Return (X, Y) of the center of cell containing provided text 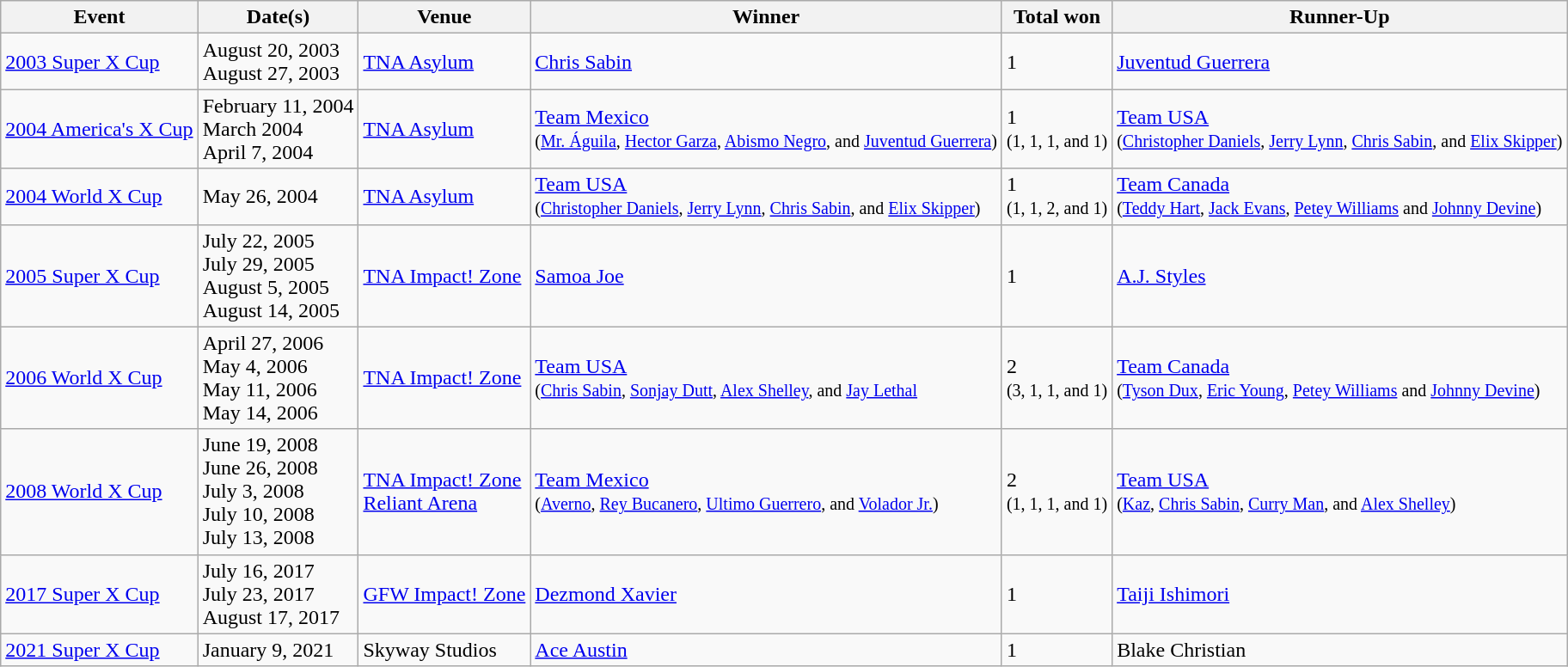
2008 World X Cup (100, 492)
August 20, 2003August 27, 2003 (279, 62)
2(3, 1, 1, and 1) (1057, 378)
2003 Super X Cup (100, 62)
1(1, 1, 2, and 1) (1057, 196)
April 27, 2006May 4, 2006May 11, 2006May 14, 2006 (279, 378)
Ace Austin (767, 650)
Dezmond Xavier (767, 594)
2(1, 1, 1, and 1) (1057, 492)
Team Canada(Teddy Hart, Jack Evans, Petey Williams and Johnny Devine) (1339, 196)
2006 World X Cup (100, 378)
1(1, 1, 1, and 1) (1057, 129)
July 16, 2017July 23, 2017August 17, 2017 (279, 594)
A.J. Styles (1339, 275)
Samoa Joe (767, 275)
Skyway Studios (444, 650)
Date(s) (279, 17)
2004 World X Cup (100, 196)
2021 Super X Cup (100, 650)
Team Mexico(Averno, Rey Bucanero, Ultimo Guerrero, and Volador Jr.) (767, 492)
Team Mexico(Mr. Águila, Hector Garza, Abismo Negro, and Juventud Guerrera) (767, 129)
Team USA(Kaz, Chris Sabin, Curry Man, and Alex Shelley) (1339, 492)
2005 Super X Cup (100, 275)
February 11, 2004March 2004April 7, 2004 (279, 129)
2017 Super X Cup (100, 594)
GFW Impact! Zone (444, 594)
May 26, 2004 (279, 196)
Taiji Ishimori (1339, 594)
2004 America's X Cup (100, 129)
Venue (444, 17)
Chris Sabin (767, 62)
Juventud Guerrera (1339, 62)
Blake Christian (1339, 650)
Event (100, 17)
Runner-Up (1339, 17)
Total won (1057, 17)
Winner (767, 17)
TNA Impact! ZoneReliant Arena (444, 492)
June 19, 2008June 26, 2008July 3, 2008July 10, 2008July 13, 2008 (279, 492)
Team USA(Chris Sabin, Sonjay Dutt, Alex Shelley, and Jay Lethal (767, 378)
January 9, 2021 (279, 650)
July 22, 2005July 29, 2005August 5, 2005 August 14, 2005 (279, 275)
Team Canada(Tyson Dux, Eric Young, Petey Williams and Johnny Devine) (1339, 378)
